Capture the cell that displays the provided text and extract its [x, y] central coordinate. 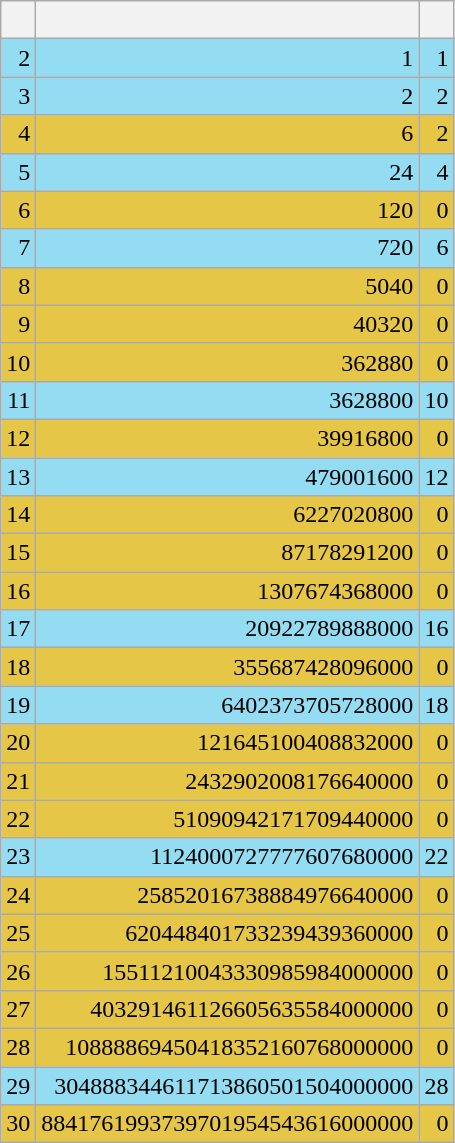
403291461126605635584000000 [228, 1009]
26 [18, 971]
720 [228, 248]
13 [18, 477]
30 [18, 1124]
9 [18, 324]
620448401733239439360000 [228, 933]
8 [18, 286]
355687428096000 [228, 667]
3628800 [228, 400]
87178291200 [228, 553]
304888344611713860501504000000 [228, 1085]
20 [18, 743]
8841761993739701954543616000000 [228, 1124]
27 [18, 1009]
29 [18, 1085]
10888869450418352160768000000 [228, 1047]
15511210043330985984000000 [228, 971]
17 [18, 629]
2432902008176640000 [228, 781]
40320 [228, 324]
121645100408832000 [228, 743]
19 [18, 705]
479001600 [228, 477]
25852016738884976640000 [228, 895]
1124000727777607680000 [228, 857]
6227020800 [228, 515]
3 [18, 96]
6402373705728000 [228, 705]
25 [18, 933]
14 [18, 515]
5 [18, 172]
15 [18, 553]
39916800 [228, 438]
21 [18, 781]
20922789888000 [228, 629]
5040 [228, 286]
11 [18, 400]
120 [228, 210]
362880 [228, 362]
51090942171709440000 [228, 819]
23 [18, 857]
1307674368000 [228, 591]
7 [18, 248]
